Return the (X, Y) coordinate for the center point of the cell that contains the specified text.  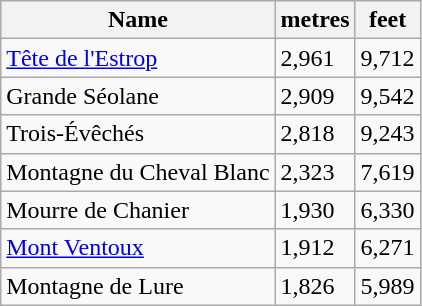
5,989 (388, 286)
feet (388, 20)
6,271 (388, 248)
2,961 (315, 58)
2,323 (315, 172)
Montagne de Lure (138, 286)
1,912 (315, 248)
7,619 (388, 172)
9,542 (388, 96)
Trois-Évêchés (138, 134)
metres (315, 20)
Tête de l'Estrop (138, 58)
6,330 (388, 210)
2,818 (315, 134)
Montagne du Cheval Blanc (138, 172)
Mourre de Chanier (138, 210)
1,930 (315, 210)
1,826 (315, 286)
9,712 (388, 58)
Name (138, 20)
Grande Séolane (138, 96)
9,243 (388, 134)
Mont Ventoux (138, 248)
2,909 (315, 96)
